Identify which cell holds the provided text, then report its (x, y) central coordinate. 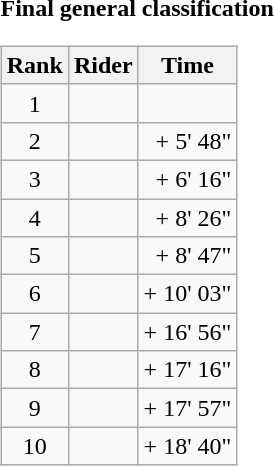
+ 17' 16" (188, 370)
Rank (34, 65)
9 (34, 408)
Rider (103, 65)
4 (34, 217)
+ 8' 47" (188, 256)
Time (188, 65)
+ 16' 56" (188, 332)
+ 6' 16" (188, 179)
8 (34, 370)
5 (34, 256)
+ 8' 26" (188, 217)
+ 18' 40" (188, 446)
6 (34, 294)
2 (34, 141)
3 (34, 179)
10 (34, 446)
1 (34, 103)
+ 5' 48" (188, 141)
7 (34, 332)
+ 10' 03" (188, 294)
+ 17' 57" (188, 408)
